From the cell containing the given text, extract its center point as [X, Y] coordinate. 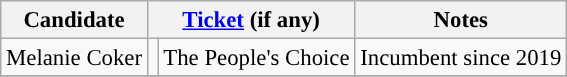
Melanie Coker [74, 58]
The People's Choice [256, 58]
Incumbent since 2019 [461, 58]
Notes [461, 20]
Candidate [74, 20]
Ticket (if any) [251, 20]
